Return the (x, y) coordinate for the center point of the cell that contains the specified text.  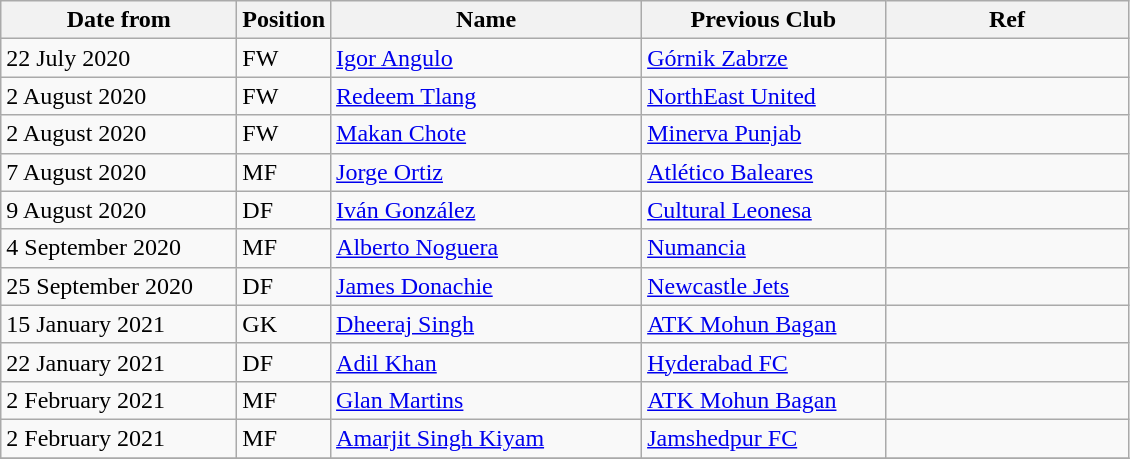
Jamshedpur FC (764, 438)
4 September 2020 (119, 248)
Previous Club (764, 20)
Cultural Leonesa (764, 210)
22 January 2021 (119, 362)
Igor Angulo (486, 58)
22 July 2020 (119, 58)
Name (486, 20)
Minerva Punjab (764, 134)
7 August 2020 (119, 172)
Glan Martins (486, 400)
Iván González (486, 210)
Numancia (764, 248)
Atlético Baleares (764, 172)
James Donachie (486, 286)
Hyderabad FC (764, 362)
Makan Chote (486, 134)
NorthEast United (764, 96)
GK (284, 324)
Ref (1007, 20)
Amarjit Singh Kiyam (486, 438)
Redeem Tlang (486, 96)
Jorge Ortiz (486, 172)
Position (284, 20)
Alberto Noguera (486, 248)
Newcastle Jets (764, 286)
Date from (119, 20)
Dheeraj Singh (486, 324)
Adil Khan (486, 362)
15 January 2021 (119, 324)
25 September 2020 (119, 286)
Górnik Zabrze (764, 58)
9 August 2020 (119, 210)
